Provide the [X, Y] coordinate of the cell's center where the given text is located.  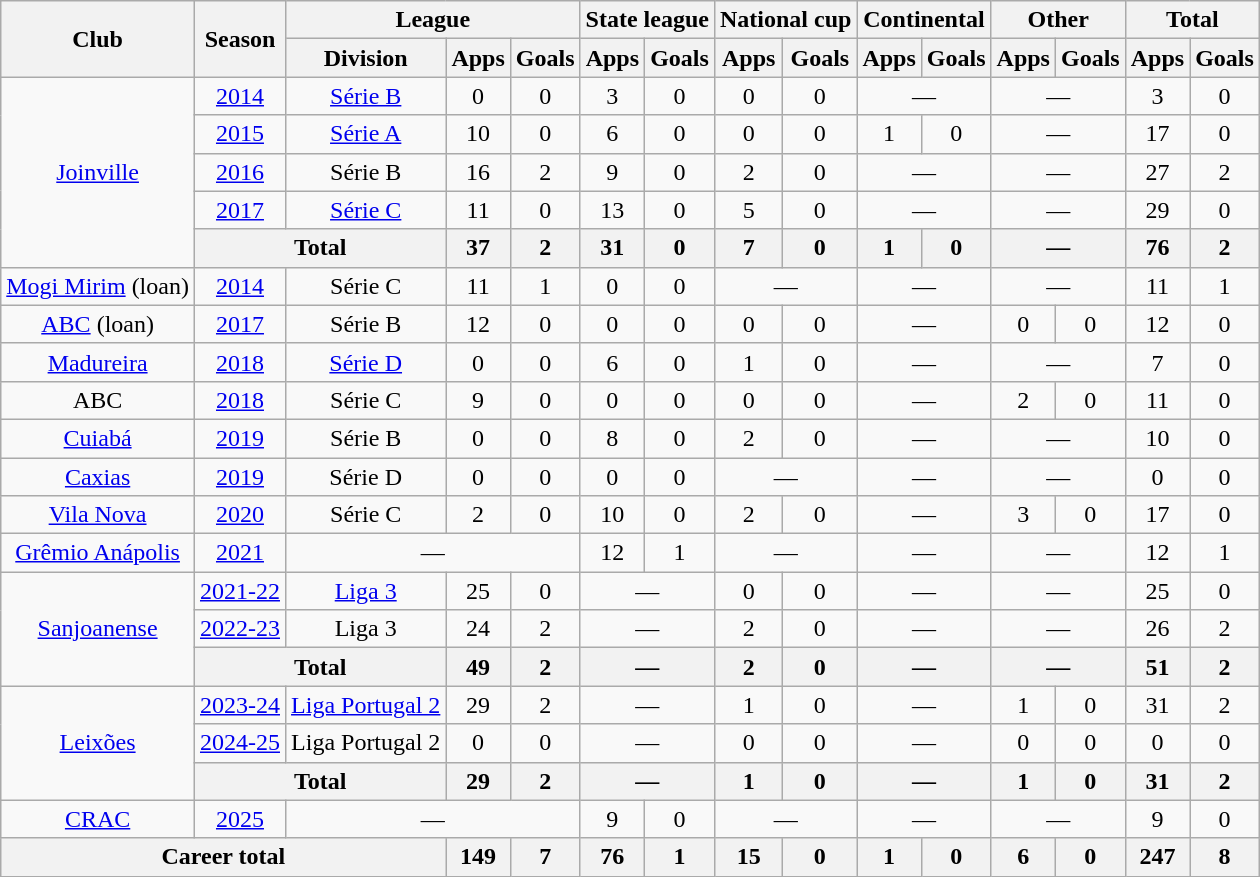
National cup [785, 20]
Cuiabá [98, 438]
51 [1157, 667]
Other [1058, 20]
Continental [924, 20]
Grêmio Anápolis [98, 553]
State league [647, 20]
27 [1157, 172]
Season [240, 39]
5 [748, 210]
ABC [98, 400]
Career total [224, 857]
2021-22 [240, 591]
37 [478, 248]
Mogi Mirim (loan) [98, 286]
2015 [240, 134]
2021 [240, 553]
Madureira [98, 362]
Joinville [98, 172]
Vila Nova [98, 515]
CRAC [98, 819]
Sanjoanense [98, 629]
24 [478, 629]
Caxias [98, 477]
26 [1157, 629]
2025 [240, 819]
16 [478, 172]
15 [748, 857]
2016 [240, 172]
149 [478, 857]
Leixões [98, 743]
49 [478, 667]
ABC (loan) [98, 324]
2022-23 [240, 629]
League [434, 20]
2020 [240, 515]
Club [98, 39]
247 [1157, 857]
2024-25 [240, 743]
Division [366, 58]
13 [612, 210]
Série A [366, 134]
2023-24 [240, 705]
